Locate the cell with the specified text and output its (x, y) center coordinate. 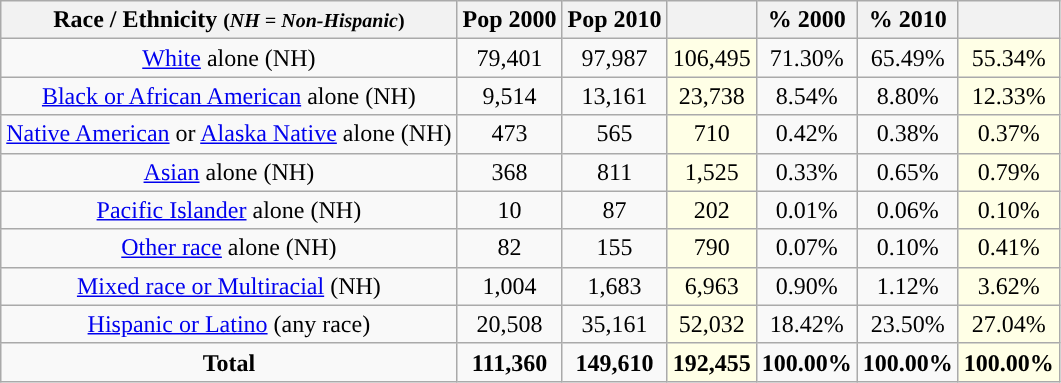
710 (712, 134)
1,683 (614, 286)
0.07% (806, 248)
811 (614, 172)
106,495 (712, 58)
71.30% (806, 58)
0.37% (1008, 134)
Total (229, 362)
10 (510, 210)
23,738 (712, 96)
3.62% (1008, 286)
Pop 2010 (614, 20)
0.01% (806, 210)
155 (614, 248)
23.50% (908, 324)
79,401 (510, 58)
Pop 2000 (510, 20)
0.41% (1008, 248)
368 (510, 172)
1,004 (510, 286)
18.42% (806, 324)
97,987 (614, 58)
55.34% (1008, 58)
0.90% (806, 286)
8.80% (908, 96)
Hispanic or Latino (any race) (229, 324)
790 (712, 248)
Race / Ethnicity (NH = Non-Hispanic) (229, 20)
0.65% (908, 172)
Black or African American alone (NH) (229, 96)
Other race alone (NH) (229, 248)
0.06% (908, 210)
0.38% (908, 134)
Pacific Islander alone (NH) (229, 210)
27.04% (1008, 324)
87 (614, 210)
Native American or Alaska Native alone (NH) (229, 134)
% 2000 (806, 20)
White alone (NH) (229, 58)
65.49% (908, 58)
473 (510, 134)
Mixed race or Multiracial (NH) (229, 286)
20,508 (510, 324)
9,514 (510, 96)
Asian alone (NH) (229, 172)
% 2010 (908, 20)
8.54% (806, 96)
0.79% (1008, 172)
149,610 (614, 362)
202 (712, 210)
13,161 (614, 96)
52,032 (712, 324)
0.33% (806, 172)
6,963 (712, 286)
35,161 (614, 324)
565 (614, 134)
1.12% (908, 286)
0.42% (806, 134)
1,525 (712, 172)
111,360 (510, 362)
192,455 (712, 362)
82 (510, 248)
12.33% (1008, 96)
